Return the (x, y) coordinate for the center point of the cell that contains the specified text.  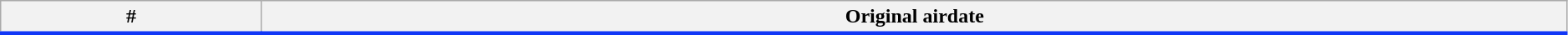
# (132, 17)
Original airdate (914, 17)
